Extract the [X, Y] coordinate from the center of the cell holding the provided text.  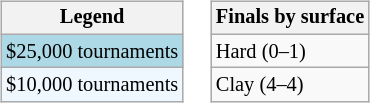
Clay (4–4) [290, 85]
Hard (0–1) [290, 51]
Legend [92, 18]
Finals by surface [290, 18]
$10,000 tournaments [92, 85]
$25,000 tournaments [92, 51]
